Output the (x, y) coordinate of the center of the cell containing the given text.  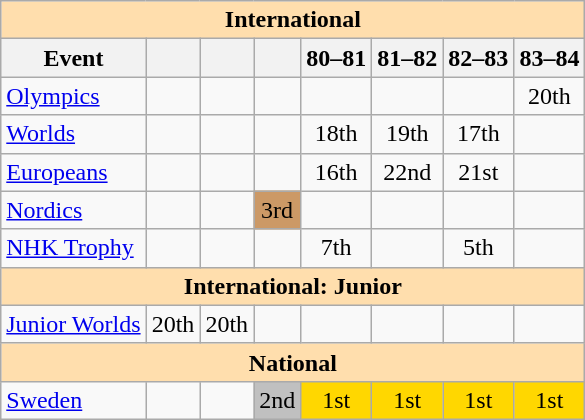
81–82 (408, 58)
5th (478, 248)
Nordics (74, 210)
82–83 (478, 58)
2nd (278, 400)
80–81 (336, 58)
NHK Trophy (74, 248)
3rd (278, 210)
Sweden (74, 400)
International: Junior (293, 286)
17th (478, 134)
Junior Worlds (74, 324)
16th (336, 172)
21st (478, 172)
Europeans (74, 172)
Event (74, 58)
National (293, 362)
19th (408, 134)
83–84 (550, 58)
Olympics (74, 96)
7th (336, 248)
International (293, 20)
18th (336, 134)
22nd (408, 172)
Worlds (74, 134)
